Determine the [X, Y] coordinate at the center of the cell enclosing the given text.  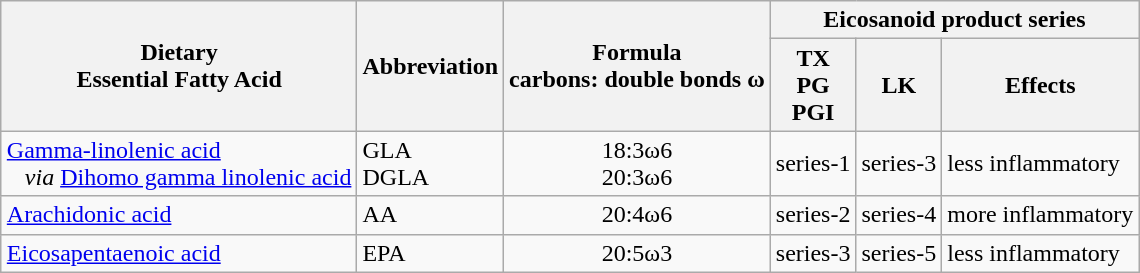
DietaryEssential Fatty Acid [179, 66]
LK [899, 85]
Gamma-linolenic acid via Dihomo gamma linolenic acid [179, 164]
Arachidonic acid [179, 215]
series-4 [899, 215]
20:5ω3 [638, 253]
Eicosanoid product series [954, 20]
AA [430, 215]
Effects [1040, 85]
Eicosapentaenoic acid [179, 253]
TXPGPGI [813, 85]
EPA [430, 253]
series-2 [813, 215]
20:4ω6 [638, 215]
18:3ω620:3ω6 [638, 164]
Formula carbons: double bonds ω [638, 66]
series-5 [899, 253]
more inflammatory [1040, 215]
Abbreviation [430, 66]
GLADGLA [430, 164]
series-1 [813, 164]
